Find where the given text appears and provide that cell's center as (X, Y) coordinate. 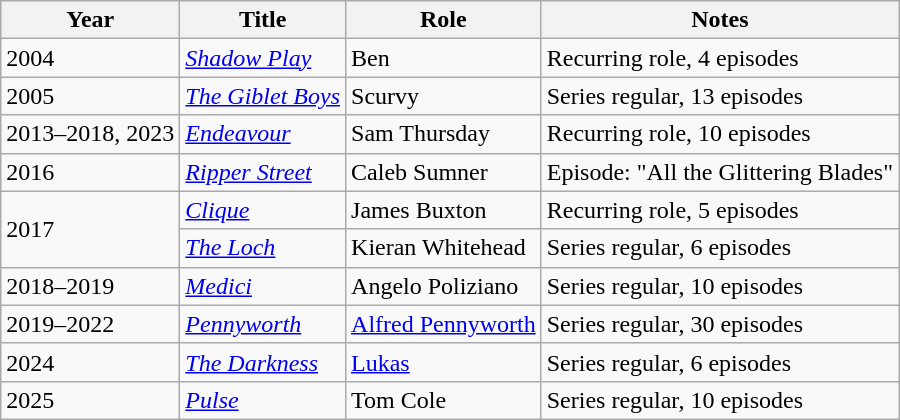
Role (444, 20)
The Loch (263, 248)
The Giblet Boys (263, 96)
2018–2019 (90, 286)
Endeavour (263, 134)
Alfred Pennyworth (444, 324)
Ben (444, 58)
Recurring role, 5 episodes (720, 210)
Shadow Play (263, 58)
2019–2022 (90, 324)
2025 (90, 400)
Title (263, 20)
Kieran Whitehead (444, 248)
Recurring role, 4 episodes (720, 58)
Recurring role, 10 episodes (720, 134)
Clique (263, 210)
Episode: "All the Glittering Blades" (720, 172)
2013–2018, 2023 (90, 134)
Ripper Street (263, 172)
2024 (90, 362)
Scurvy (444, 96)
Pennyworth (263, 324)
Caleb Sumner (444, 172)
James Buxton (444, 210)
2017 (90, 229)
2004 (90, 58)
Series regular, 30 episodes (720, 324)
Notes (720, 20)
Year (90, 20)
Sam Thursday (444, 134)
Lukas (444, 362)
Tom Cole (444, 400)
Series regular, 13 episodes (720, 96)
2005 (90, 96)
2016 (90, 172)
Pulse (263, 400)
The Darkness (263, 362)
Medici (263, 286)
Angelo Poliziano (444, 286)
